Determine the [X, Y] coordinate at the center of the cell enclosing the given text.  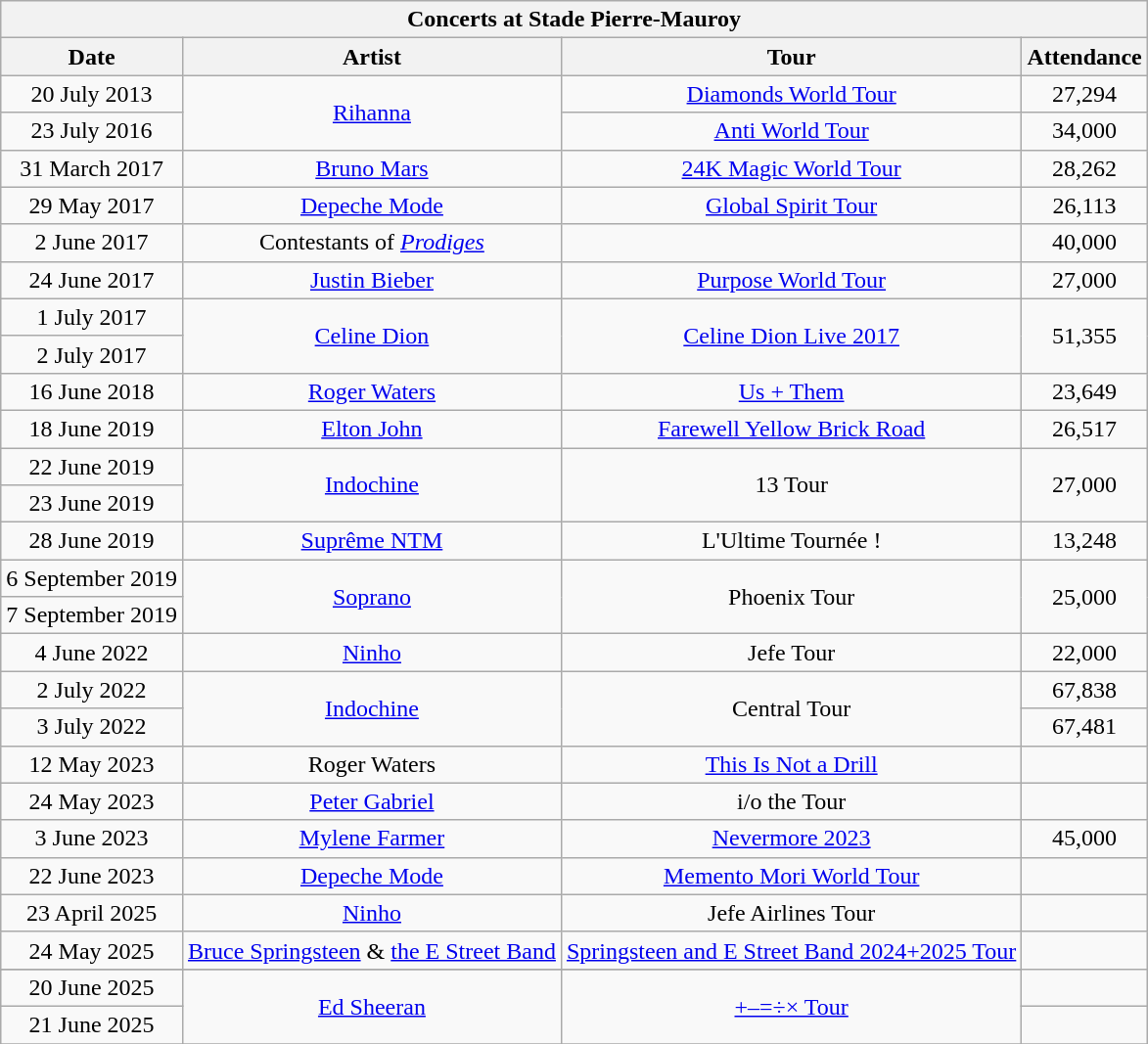
Celine Dion Live 2017 [791, 336]
Bruce Springsteen & the E Street Band [372, 950]
2 June 2017 [92, 243]
29 May 2017 [92, 205]
34,000 [1084, 131]
Jefe Tour [791, 653]
13,248 [1084, 541]
6 September 2019 [92, 578]
26,113 [1084, 205]
Tour [791, 57]
3 June 2023 [92, 839]
Justin Bieber [372, 280]
Memento Mori World Tour [791, 876]
18 June 2019 [92, 429]
7 September 2019 [92, 615]
Artist [372, 57]
Soprano [372, 597]
13 Tour [791, 485]
4 June 2022 [92, 653]
22 June 2019 [92, 467]
Date [92, 57]
2 July 2017 [92, 354]
Peter Gabriel [372, 801]
67,481 [1084, 727]
40,000 [1084, 243]
31 March 2017 [92, 168]
Celine Dion [372, 336]
3 July 2022 [92, 727]
16 June 2018 [92, 391]
Diamonds World Tour [791, 94]
23 July 2016 [92, 131]
22 June 2023 [92, 876]
22,000 [1084, 653]
L'Ultime Tournée ! [791, 541]
45,000 [1084, 839]
26,517 [1084, 429]
Ed Sheeran [372, 1006]
24 May 2025 [92, 950]
Global Spirit Tour [791, 205]
Purpose World Tour [791, 280]
27,294 [1084, 94]
Us + Them [791, 391]
Central Tour [791, 708]
Nevermore 2023 [791, 839]
24K Magic World Tour [791, 168]
24 May 2023 [92, 801]
+–=÷× Tour [791, 1006]
1 July 2017 [92, 317]
25,000 [1084, 597]
20 July 2013 [92, 94]
20 June 2025 [92, 987]
Elton John [372, 429]
Mylene Farmer [372, 839]
Jefe Airlines Tour [791, 913]
23 June 2019 [92, 504]
Concerts at Stade Pierre-Mauroy [574, 20]
12 May 2023 [92, 764]
28 June 2019 [92, 541]
Springsteen and E Street Band 2024+2025 Tour [791, 950]
24 June 2017 [92, 280]
Anti World Tour [791, 131]
Bruno Mars [372, 168]
21 June 2025 [92, 1024]
28,262 [1084, 168]
Farewell Yellow Brick Road [791, 429]
51,355 [1084, 336]
Rihanna [372, 113]
i/o the Tour [791, 801]
23 April 2025 [92, 913]
2 July 2022 [92, 690]
Contestants of Prodiges [372, 243]
Phoenix Tour [791, 597]
Suprême NTM [372, 541]
67,838 [1084, 690]
23,649 [1084, 391]
Attendance [1084, 57]
This Is Not a Drill [791, 764]
